Return the [X, Y] coordinate for the center point of the cell that contains the specified text.  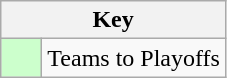
Key [114, 20]
Teams to Playoffs [134, 58]
